Find where the given text appears and provide that cell's center as [X, Y] coordinate. 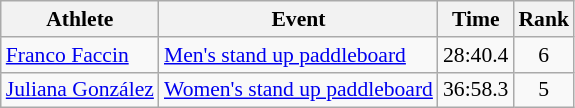
Rank [544, 19]
Event [298, 19]
36:58.3 [476, 90]
6 [544, 55]
28:40.4 [476, 55]
Franco Faccin [80, 55]
Juliana González [80, 90]
Women's stand up paddleboard [298, 90]
Men's stand up paddleboard [298, 55]
Athlete [80, 19]
Time [476, 19]
5 [544, 90]
